Determine the [x, y] coordinate at the center of the cell enclosing the given text.  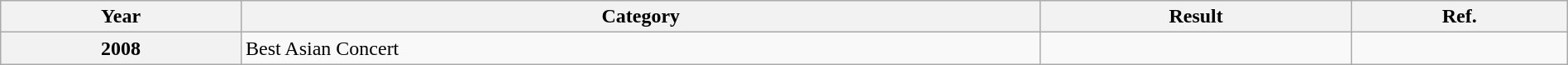
Ref. [1459, 17]
Result [1196, 17]
Best Asian Concert [640, 48]
Category [640, 17]
2008 [121, 48]
Year [121, 17]
